Extract the [x, y] coordinate from the center of the cell holding the provided text.  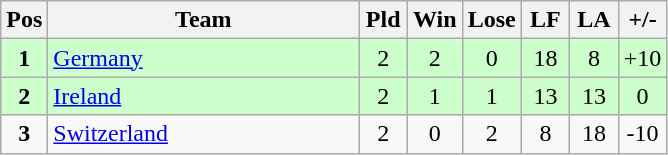
+/- [642, 20]
-10 [642, 134]
3 [24, 134]
Ireland [204, 96]
Switzerland [204, 134]
LF [546, 20]
Team [204, 20]
Germany [204, 58]
Pld [384, 20]
+10 [642, 58]
Pos [24, 20]
Lose [492, 20]
Win [434, 20]
LA [594, 20]
